Locate the cell with the specified text and output its (X, Y) center coordinate. 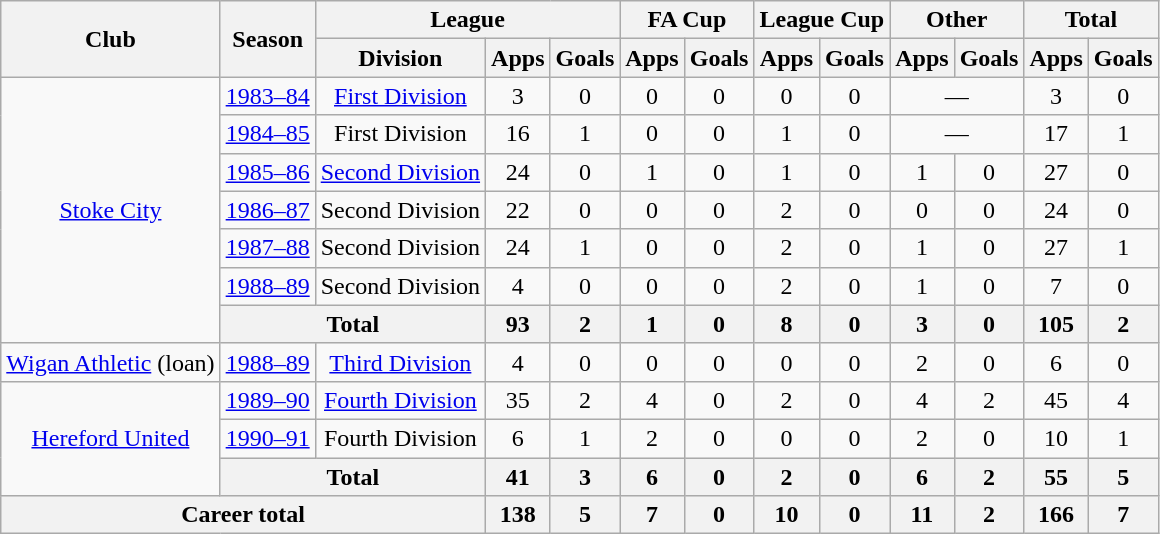
35 (518, 400)
55 (1056, 477)
FA Cup (687, 20)
Division (400, 58)
Wigan Athletic (loan) (110, 362)
1983–84 (268, 96)
45 (1056, 400)
11 (922, 515)
1985–86 (268, 172)
22 (518, 210)
1984–85 (268, 134)
Club (110, 39)
138 (518, 515)
League (468, 20)
1987–88 (268, 248)
1986–87 (268, 210)
16 (518, 134)
17 (1056, 134)
Hereford United (110, 438)
1990–91 (268, 438)
Career total (244, 515)
93 (518, 324)
166 (1056, 515)
Season (268, 39)
Third Division (400, 362)
League Cup (822, 20)
41 (518, 477)
Other (957, 20)
105 (1056, 324)
Stoke City (110, 210)
1989–90 (268, 400)
8 (786, 324)
